For the text-containing cell, return its midpoint in [x, y] coordinate format. 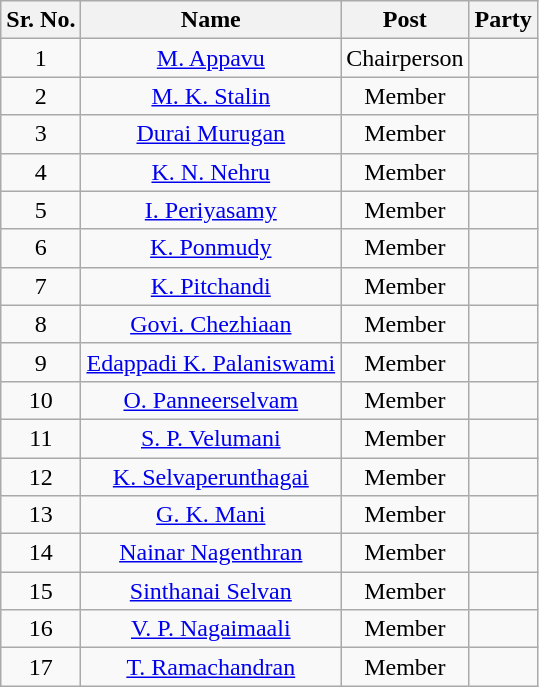
12 [41, 477]
Edappadi K. Palaniswami [211, 362]
M. K. Stalin [211, 96]
11 [41, 438]
13 [41, 515]
Post [405, 20]
K. Pitchandi [211, 286]
T. Ramachandran [211, 667]
1 [41, 58]
4 [41, 172]
Chairperson [405, 58]
9 [41, 362]
G. K. Mani [211, 515]
Party [503, 20]
2 [41, 96]
16 [41, 629]
6 [41, 248]
K. Ponmudy [211, 248]
V. P. Nagaimaali [211, 629]
14 [41, 553]
Durai Murugan [211, 134]
I. Periyasamy [211, 210]
7 [41, 286]
M. Appavu [211, 58]
Nainar Nagenthran [211, 553]
17 [41, 667]
Govi. Chezhiaan [211, 324]
S. P. Velumani [211, 438]
15 [41, 591]
3 [41, 134]
10 [41, 400]
K. N. Nehru [211, 172]
Name [211, 20]
Sr. No. [41, 20]
O. Panneerselvam [211, 400]
8 [41, 324]
5 [41, 210]
K. Selvaperunthagai [211, 477]
Sinthanai Selvan [211, 591]
